Detect which cell encompasses the target text, then output its [X, Y] center coordinate. 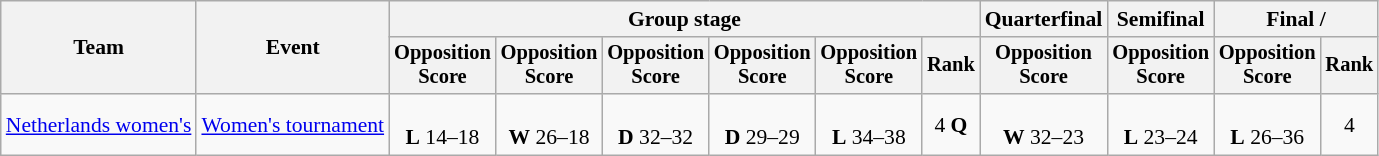
D 29–29 [762, 124]
Women's tournament [292, 124]
Group stage [684, 19]
Event [292, 48]
4 [1350, 124]
Final / [1296, 19]
L 34–38 [870, 124]
L 26–36 [1268, 124]
W 26–18 [550, 124]
W 32–23 [1044, 124]
Team [99, 48]
4 Q [951, 124]
L 23–24 [1160, 124]
L 14–18 [442, 124]
Semifinal [1160, 19]
D 32–32 [656, 124]
Quarterfinal [1044, 19]
Netherlands women's [99, 124]
